Detect which cell encompasses the target text, then output its (X, Y) center coordinate. 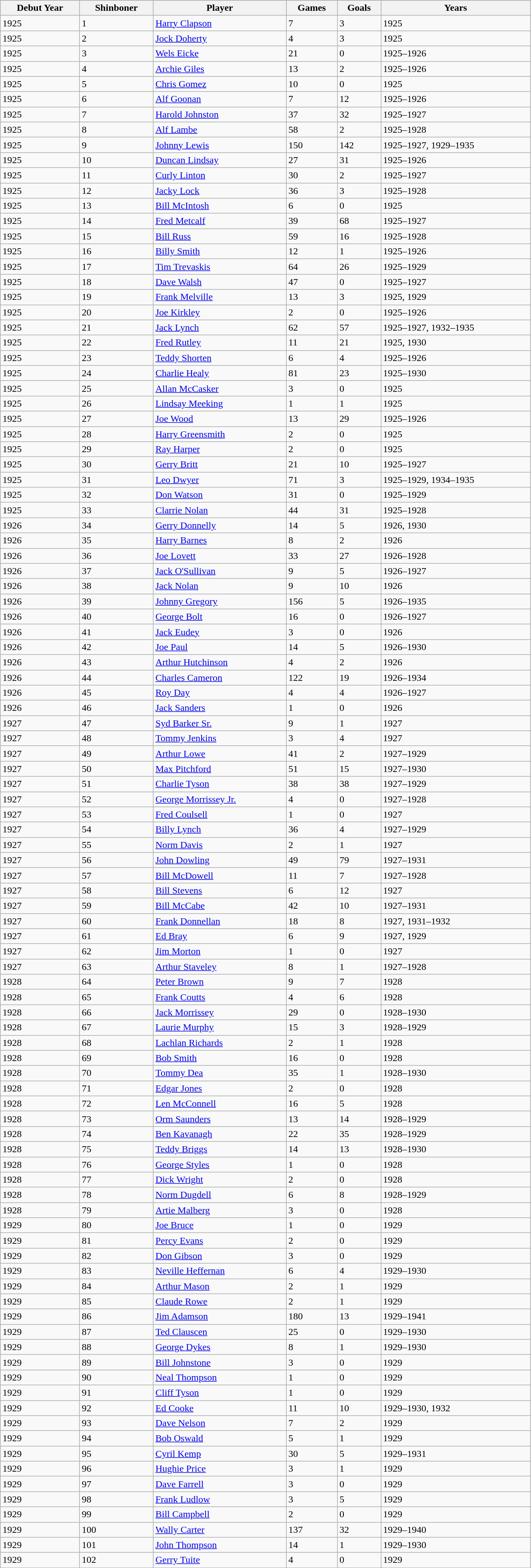
Billy Lynch (220, 830)
1926–1935 (456, 601)
Johnny Lewis (220, 145)
Charles Cameron (220, 678)
Ben Kavanagh (220, 1134)
48 (116, 738)
77 (116, 1180)
54 (116, 830)
1925–1929, 1934–1935 (456, 480)
28 (116, 434)
46 (116, 708)
150 (312, 145)
1926–1930 (456, 647)
Max Pitchford (220, 769)
137 (312, 1530)
Jim Adamson (220, 1317)
Don Watson (220, 495)
Chris Gomez (220, 84)
Fred Rutley (220, 343)
1927–1930 (456, 769)
Debut Year (40, 8)
Hughie Price (220, 1469)
Dave Walsh (220, 282)
91 (116, 1392)
61 (116, 936)
102 (116, 1560)
Tommy Jenkins (220, 738)
84 (116, 1286)
Clarrie Nolan (220, 510)
45 (116, 693)
34 (116, 525)
Gerry Britt (220, 465)
Wels Eicke (220, 54)
Harry Barnes (220, 541)
1925–1927, 1929–1935 (456, 145)
1926–1934 (456, 678)
Teddy Shorten (220, 358)
Johnny Gregory (220, 601)
Charlie Healy (220, 373)
Duncan Lindsay (220, 160)
Harry Greensmith (220, 434)
Bob Oswald (220, 1438)
Curly Linton (220, 175)
Frank Ludlow (220, 1499)
Harold Johnston (220, 114)
82 (116, 1256)
Joe Kirkley (220, 312)
1925–1927, 1932–1935 (456, 327)
65 (116, 997)
53 (116, 814)
89 (116, 1362)
1925, 1929 (456, 297)
94 (116, 1438)
Arthur Staveley (220, 967)
93 (116, 1423)
Arthur Lowe (220, 754)
Games (312, 8)
Goals (359, 8)
99 (116, 1514)
Ray Harper (220, 449)
88 (116, 1347)
Jack Morrissey (220, 1012)
George Dykes (220, 1347)
Joe Bruce (220, 1225)
43 (116, 662)
Lachlan Richards (220, 1043)
Bill Johnstone (220, 1362)
50 (116, 769)
52 (116, 799)
Bill McIntosh (220, 206)
Neal Thompson (220, 1377)
76 (116, 1165)
Arthur Hutchinson (220, 662)
20 (116, 312)
Don Gibson (220, 1256)
Roy Day (220, 693)
Frank Coutts (220, 997)
1929–1931 (456, 1454)
87 (116, 1332)
Percy Evans (220, 1241)
Bill McCabe (220, 906)
Wally Carter (220, 1530)
17 (116, 267)
Gerry Donnelly (220, 525)
Bill Russ (220, 236)
Ted Clauscen (220, 1332)
Joe Lovett (220, 556)
Bill Campbell (220, 1514)
Peter Brown (220, 982)
85 (116, 1301)
Dave Farrell (220, 1484)
Alf Goonan (220, 99)
1925, 1930 (456, 343)
Jacky Lock (220, 191)
Allan McCasker (220, 388)
Bill Stevens (220, 890)
Ed Cooke (220, 1408)
142 (359, 145)
Harry Clapson (220, 23)
66 (116, 1012)
Norm Dugdell (220, 1195)
Claude Rowe (220, 1301)
Laurie Murphy (220, 1027)
78 (116, 1195)
1927, 1929 (456, 936)
Artie Malberg (220, 1210)
1925–1930 (456, 373)
Jack Nolan (220, 586)
100 (116, 1530)
1929–1941 (456, 1317)
55 (116, 845)
60 (116, 921)
1929–1940 (456, 1530)
95 (116, 1454)
80 (116, 1225)
Archie Giles (220, 69)
Fred Metcalf (220, 221)
Jim Morton (220, 952)
1929–1930, 1932 (456, 1408)
Jack Eudey (220, 632)
Leo Dwyer (220, 480)
Syd Barker Sr. (220, 723)
101 (116, 1545)
George Morrissey Jr. (220, 799)
83 (116, 1271)
Player (220, 8)
Dave Nelson (220, 1423)
Bob Smith (220, 1058)
72 (116, 1103)
Tim Trevaskis (220, 267)
Cliff Tyson (220, 1392)
180 (312, 1317)
24 (116, 373)
George Bolt (220, 616)
56 (116, 860)
67 (116, 1027)
Neville Heffernan (220, 1271)
Fred Coulsell (220, 814)
George Styles (220, 1165)
74 (116, 1134)
Teddy Briggs (220, 1149)
Jock Doherty (220, 38)
Frank Donnellan (220, 921)
Len McConnell (220, 1103)
Arthur Mason (220, 1286)
98 (116, 1499)
1926–1928 (456, 556)
97 (116, 1484)
Dick Wright (220, 1180)
Lindsay Meeking (220, 403)
Alf Lambe (220, 130)
Cyril Kemp (220, 1454)
Tommy Dea (220, 1073)
Jack O'Sullivan (220, 571)
96 (116, 1469)
75 (116, 1149)
92 (116, 1408)
86 (116, 1317)
1926, 1930 (456, 525)
Frank Melville (220, 297)
Ed Bray (220, 936)
70 (116, 1073)
Orm Saunders (220, 1119)
63 (116, 967)
40 (116, 616)
Billy Smith (220, 251)
Joe Paul (220, 647)
Years (456, 8)
Jack Lynch (220, 327)
Norm Davis (220, 845)
Gerry Tuite (220, 1560)
Edgar Jones (220, 1088)
156 (312, 601)
Joe Wood (220, 419)
1927, 1931–1932 (456, 921)
Jack Sanders (220, 708)
73 (116, 1119)
Bill McDowell (220, 875)
122 (312, 678)
Shinboner (116, 8)
John Dowling (220, 860)
90 (116, 1377)
Charlie Tyson (220, 784)
69 (116, 1058)
John Thompson (220, 1545)
